Locate the cell with the specified text and output its [X, Y] center coordinate. 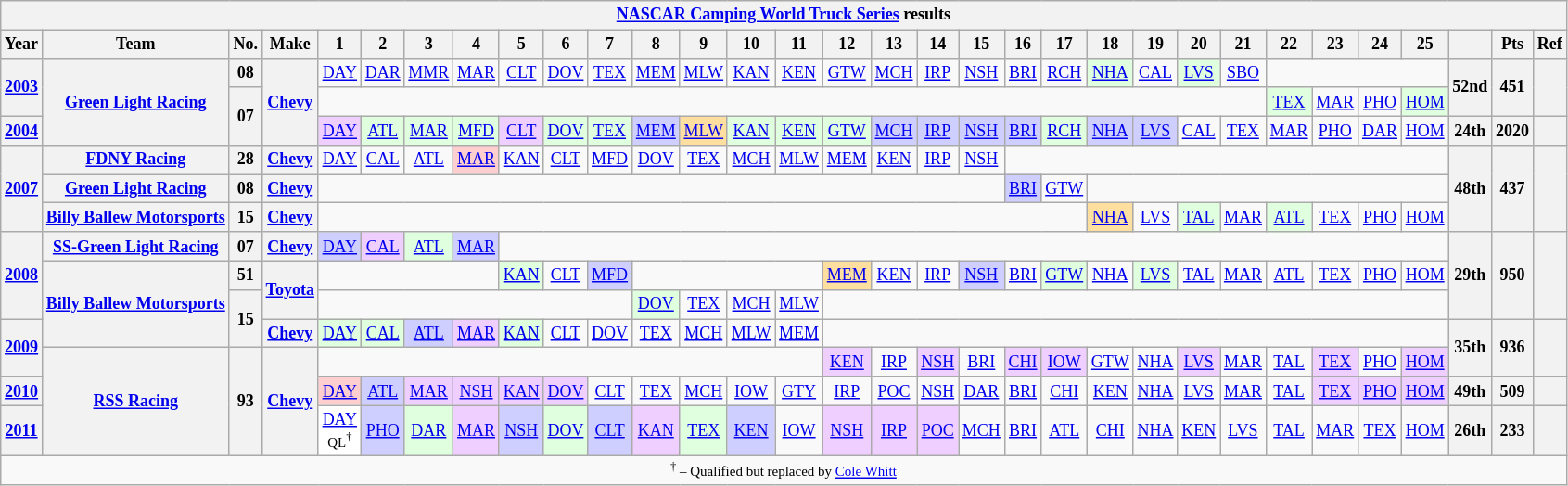
16 [1023, 45]
26th [1471, 430]
51 [245, 275]
NASCAR Camping World Truck Series results [784, 15]
8 [656, 45]
SBO [1243, 72]
Team [135, 45]
17 [1064, 45]
23 [1335, 45]
52nd [1471, 87]
28 [245, 160]
49th [1471, 391]
35th [1471, 348]
3 [428, 45]
24th [1471, 130]
2007 [22, 189]
22 [1289, 45]
2003 [22, 87]
Toyota [289, 289]
Year [22, 45]
25 [1424, 45]
Ref [1549, 45]
18 [1111, 45]
29th [1471, 275]
233 [1513, 430]
Pts [1513, 45]
93 [245, 403]
2011 [22, 430]
14 [938, 45]
2020 [1513, 130]
7 [610, 45]
451 [1513, 87]
20 [1199, 45]
509 [1513, 391]
FDNY Racing [135, 160]
2004 [22, 130]
Make [289, 45]
2008 [22, 275]
2 [382, 45]
2009 [22, 348]
9 [703, 45]
10 [751, 45]
6 [566, 45]
13 [894, 45]
SS-Green Light Racing [135, 247]
936 [1513, 348]
21 [1243, 45]
24 [1380, 45]
48th [1471, 189]
950 [1513, 275]
1 [339, 45]
GTY [799, 391]
No. [245, 45]
11 [799, 45]
DAYQL† [339, 430]
RSS Racing [135, 403]
19 [1155, 45]
† – Qualified but replaced by Cole Whitt [784, 470]
4 [477, 45]
5 [521, 45]
12 [847, 45]
2010 [22, 391]
437 [1513, 189]
MMR [428, 72]
